Capture the cell that displays the provided text and extract its (x, y) central coordinate. 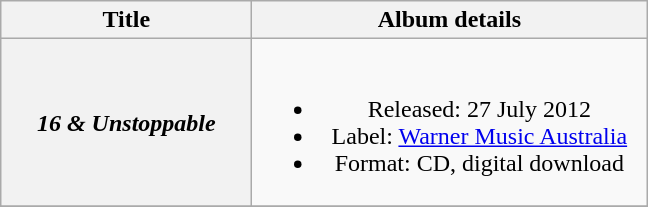
16 & Unstoppable (126, 122)
Album details (450, 20)
Title (126, 20)
Released: 27 July 2012Label: Warner Music AustraliaFormat: CD, digital download (450, 122)
